Return the (X, Y) coordinate for the center point of the cell that contains the specified text.  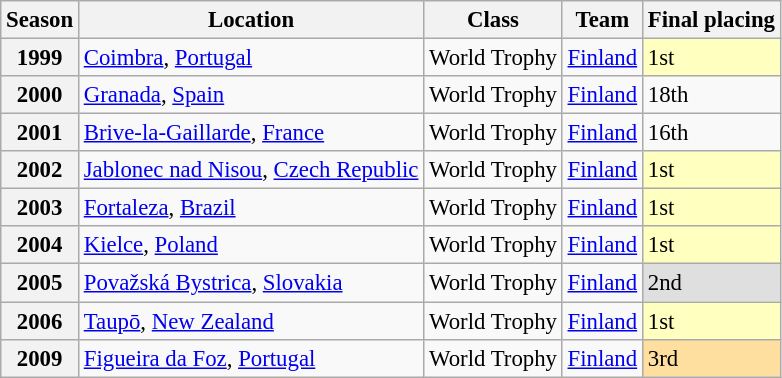
Granada, Spain (250, 95)
Považská Bystrica, Slovakia (250, 283)
1999 (40, 58)
Season (40, 20)
2005 (40, 283)
2003 (40, 208)
Jablonec nad Nisou, Czech Republic (250, 170)
18th (711, 95)
Figueira da Foz, Portugal (250, 358)
2004 (40, 245)
Team (602, 20)
2001 (40, 133)
2000 (40, 95)
16th (711, 133)
Taupō, New Zealand (250, 321)
Fortaleza, Brazil (250, 208)
2nd (711, 283)
2002 (40, 170)
Final placing (711, 20)
Brive-la-Gaillarde, France (250, 133)
3rd (711, 358)
Coimbra, Portugal (250, 58)
2009 (40, 358)
2006 (40, 321)
Location (250, 20)
Class (494, 20)
Kielce, Poland (250, 245)
